Detect which cell encompasses the target text, then output its [x, y] center coordinate. 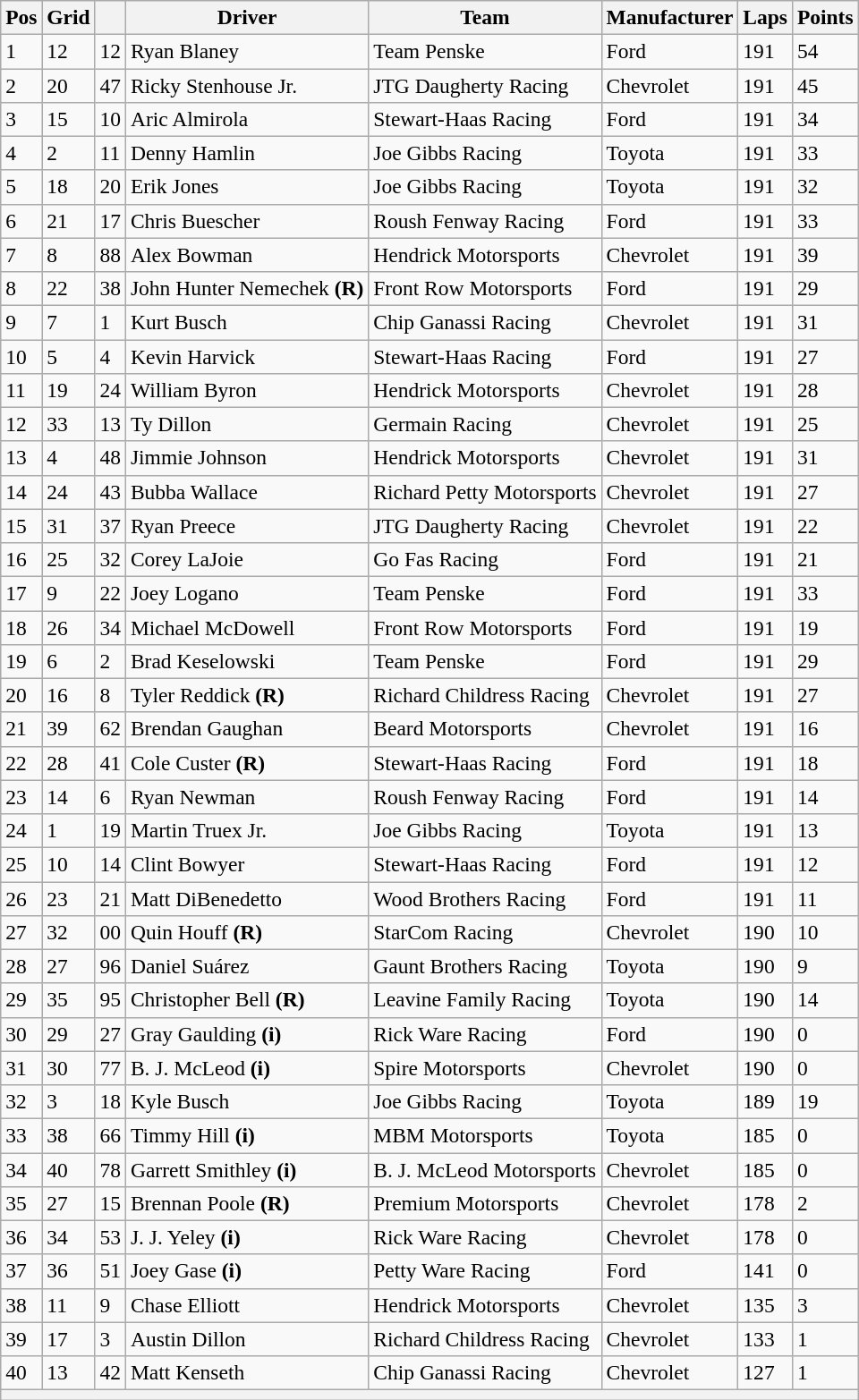
Denny Hamlin [247, 153]
Timmy Hill (i) [247, 1135]
MBM Motorsports [485, 1135]
William Byron [247, 390]
Richard Petty Motorsports [485, 492]
Points [825, 17]
Gray Gaulding (i) [247, 1034]
Tyler Reddick (R) [247, 695]
Clint Bowyer [247, 864]
Bubba Wallace [247, 492]
Garrett Smithley (i) [247, 1169]
141 [766, 1271]
Kurt Busch [247, 322]
Petty Ware Racing [485, 1271]
Brennan Poole (R) [247, 1203]
Daniel Suárez [247, 966]
Kevin Harvick [247, 356]
96 [110, 966]
Driver [247, 17]
Erik Jones [247, 187]
41 [110, 763]
95 [110, 1000]
51 [110, 1271]
Joey Logano [247, 593]
Wood Brothers Racing [485, 898]
B. J. McLeod Motorsports [485, 1169]
45 [825, 85]
Alex Bowman [247, 255]
Brad Keselowski [247, 661]
Pos [21, 17]
Team [485, 17]
62 [110, 729]
John Hunter Nemechek (R) [247, 288]
53 [110, 1237]
Kyle Busch [247, 1101]
Michael McDowell [247, 627]
Gaunt Brothers Racing [485, 966]
Matt DiBenedetto [247, 898]
54 [825, 51]
Laps [766, 17]
Corey LaJoie [247, 559]
Christopher Bell (R) [247, 1000]
Quin Houff (R) [247, 932]
B. J. McLeod (i) [247, 1068]
47 [110, 85]
42 [110, 1372]
66 [110, 1135]
Cole Custer (R) [247, 763]
00 [110, 932]
Premium Motorsports [485, 1203]
Leavine Family Racing [485, 1000]
J. J. Yeley (i) [247, 1237]
Joey Gase (i) [247, 1271]
Ricky Stenhouse Jr. [247, 85]
Chris Buescher [247, 221]
Germain Racing [485, 424]
189 [766, 1101]
Ryan Newman [247, 797]
43 [110, 492]
Ty Dillon [247, 424]
Spire Motorsports [485, 1068]
Go Fas Racing [485, 559]
Matt Kenseth [247, 1372]
127 [766, 1372]
Aric Almirola [247, 119]
Jimmie Johnson [247, 458]
133 [766, 1339]
77 [110, 1068]
StarCom Racing [485, 932]
Brendan Gaughan [247, 729]
Grid [68, 17]
48 [110, 458]
Austin Dillon [247, 1339]
Chase Elliott [247, 1305]
Ryan Preece [247, 526]
Manufacturer [669, 17]
Ryan Blaney [247, 51]
88 [110, 255]
Martin Truex Jr. [247, 830]
78 [110, 1169]
Beard Motorsports [485, 729]
135 [766, 1305]
